Scan for the cell matching the given text and deliver its (x, y) coordinate at center. 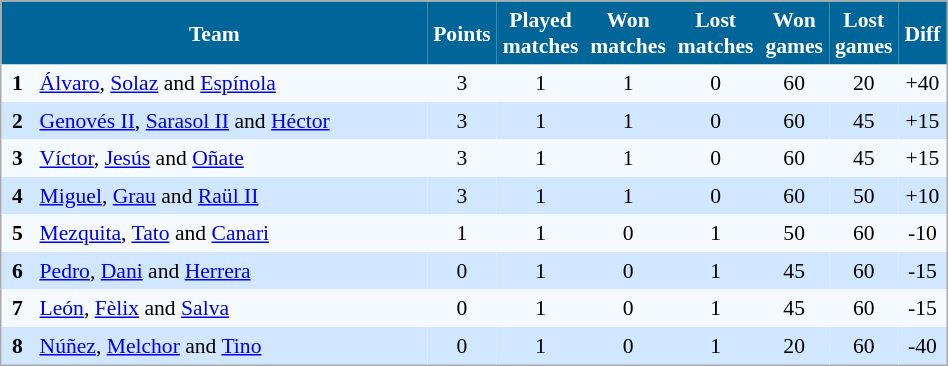
5 (18, 233)
Team (214, 33)
8 (18, 346)
León, Fèlix and Salva (231, 309)
-40 (922, 346)
7 (18, 309)
Miguel, Grau and Raül II (231, 196)
+40 (922, 83)
Pedro, Dani and Herrera (231, 271)
4 (18, 196)
-10 (922, 233)
+10 (922, 196)
Víctor, Jesús and Oñate (231, 159)
Diff (922, 33)
Won matches (628, 33)
Álvaro, Solaz and Espínola (231, 83)
Won games (794, 33)
Played matches (541, 33)
Genovés II, Sarasol II and Héctor (231, 121)
Lost matches (716, 33)
Mezquita, Tato and Canari (231, 233)
6 (18, 271)
Núñez, Melchor and Tino (231, 346)
Points (462, 33)
2 (18, 121)
Lost games (864, 33)
